Scan for the cell matching the given text and deliver its [X, Y] coordinate at center. 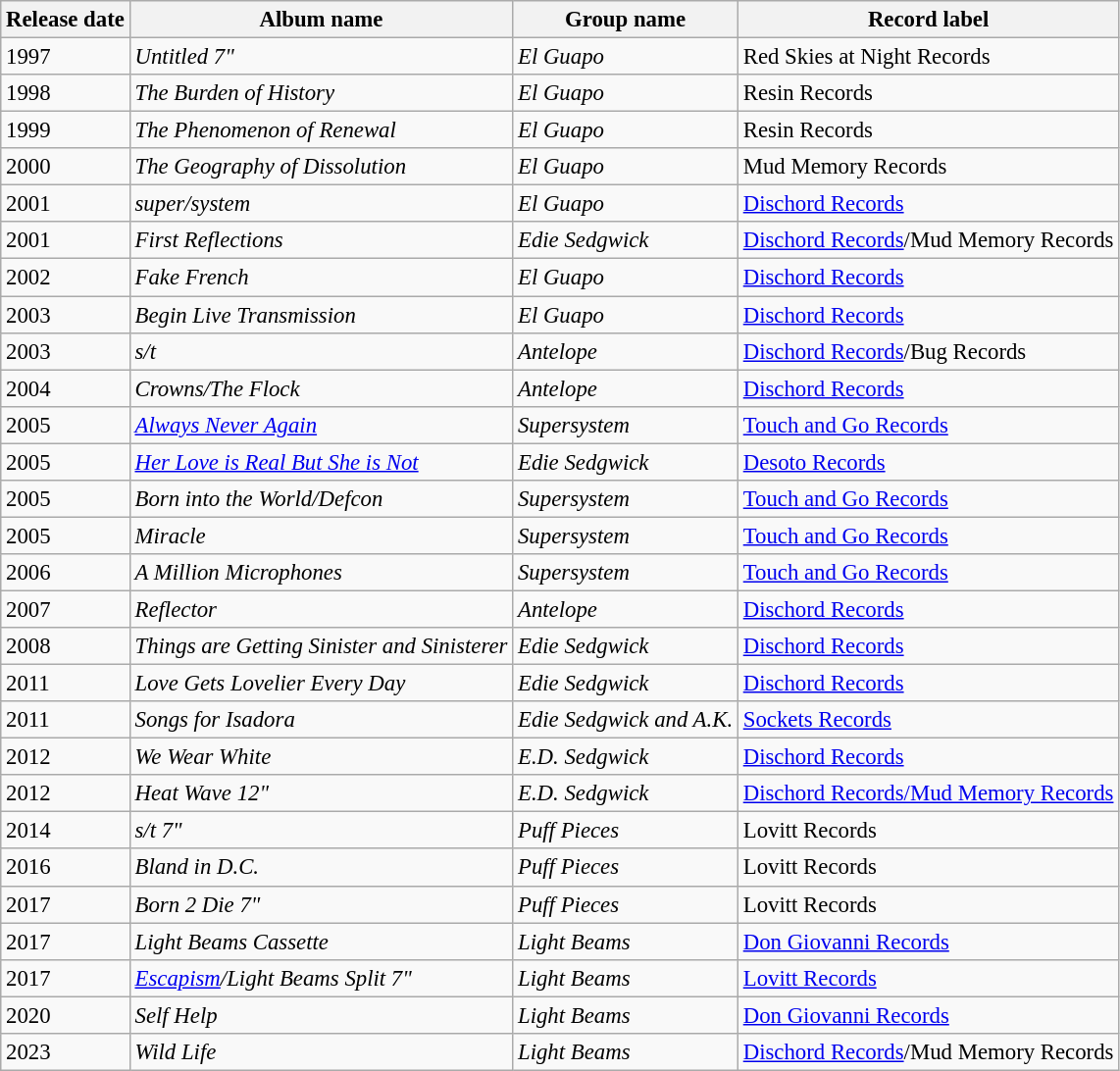
2023 [65, 1052]
The Burden of History [321, 93]
Born 2 Die 7" [321, 904]
2004 [65, 388]
Miracle [321, 535]
1998 [65, 93]
Dischord Records/Bug Records [928, 351]
s/t 7" [321, 831]
Sockets Records [928, 720]
Always Never Again [321, 425]
Release date [65, 20]
Desoto Records [928, 462]
Untitled 7" [321, 57]
Record label [928, 20]
A Million Microphones [321, 573]
2014 [65, 831]
Mud Memory Records [928, 167]
Love Gets Lovelier Every Day [321, 684]
First Reflections [321, 240]
Born into the World/Defcon [321, 499]
The Phenomenon of Renewal [321, 130]
Her Love is Real But She is Not [321, 462]
2016 [65, 868]
Begin Live Transmission [321, 315]
1997 [65, 57]
Album name [321, 20]
Wild Life [321, 1052]
The Geography of Dissolution [321, 167]
Crowns/The Flock [321, 388]
super/system [321, 204]
Reflector [321, 609]
We Wear White [321, 757]
Edie Sedgwick and A.K. [626, 720]
Songs for Isadora [321, 720]
2007 [65, 609]
Self Help [321, 1015]
2002 [65, 278]
2006 [65, 573]
Escapism/Light Beams Split 7" [321, 978]
s/t [321, 351]
Heat Wave 12" [321, 793]
Bland in D.C. [321, 868]
Red Skies at Night Records [928, 57]
Light Beams Cassette [321, 942]
Fake French [321, 278]
2008 [65, 646]
Group name [626, 20]
1999 [65, 130]
2020 [65, 1015]
Things are Getting Sinister and Sinisterer [321, 646]
2000 [65, 167]
